Identify which cell holds the provided text, then report its (X, Y) central coordinate. 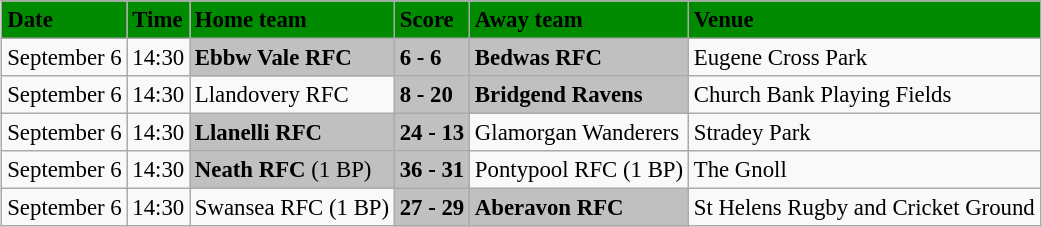
The Gnoll (864, 170)
Home team (292, 20)
Neath RFC (1 BP) (292, 170)
Church Bank Playing Fields (864, 95)
8 - 20 (432, 95)
Swansea RFC (1 BP) (292, 208)
36 - 31 (432, 170)
Llanelli RFC (292, 133)
Score (432, 20)
St Helens Rugby and Cricket Ground (864, 208)
6 - 6 (432, 57)
Eugene Cross Park (864, 57)
Glamorgan Wanderers (580, 133)
Away team (580, 20)
Ebbw Vale RFC (292, 57)
Pontypool RFC (1 BP) (580, 170)
24 - 13 (432, 133)
Llandovery RFC (292, 95)
Stradey Park (864, 133)
Venue (864, 20)
Date (64, 20)
Bridgend Ravens (580, 95)
Time (158, 20)
27 - 29 (432, 208)
Bedwas RFC (580, 57)
Aberavon RFC (580, 208)
